Detect which cell encompasses the target text, then output its (x, y) center coordinate. 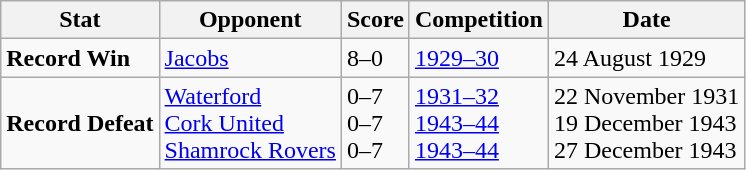
1931–321943–441943–44 (478, 123)
Record Win (80, 58)
8–0 (375, 58)
22 November 193119 December 194327 December 1943 (646, 123)
Jacobs (250, 58)
Record Defeat (80, 123)
24 August 1929 (646, 58)
0–70–70–7 (375, 123)
Opponent (250, 20)
Stat (80, 20)
Score (375, 20)
1929–30 (478, 58)
WaterfordCork UnitedShamrock Rovers (250, 123)
Date (646, 20)
Competition (478, 20)
